Identify which cell holds the provided text, then report its [X, Y] central coordinate. 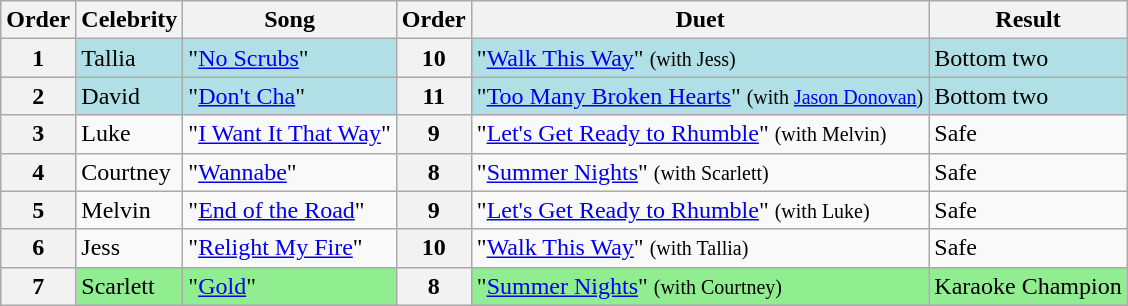
"Summer Nights" (with Courtney) [700, 286]
"Let's Get Ready to Rhumble" (with Luke) [700, 210]
Luke [130, 134]
"Relight My Fire" [290, 248]
"Let's Get Ready to Rhumble" (with Melvin) [700, 134]
"Gold" [290, 286]
"No Scrubs" [290, 58]
Scarlett [130, 286]
David [130, 96]
Courtney [130, 172]
Tallia [130, 58]
Result [1028, 20]
1 [38, 58]
"End of the Road" [290, 210]
"Don't Cha" [290, 96]
"Walk This Way" (with Tallia) [700, 248]
Duet [700, 20]
6 [38, 248]
4 [38, 172]
2 [38, 96]
Jess [130, 248]
Song [290, 20]
"Walk This Way" (with Jess) [700, 58]
Melvin [130, 210]
"Too Many Broken Hearts" (with Jason Donovan) [700, 96]
3 [38, 134]
"I Want It That Way" [290, 134]
11 [434, 96]
Karaoke Champion [1028, 286]
Celebrity [130, 20]
7 [38, 286]
5 [38, 210]
"Summer Nights" (with Scarlett) [700, 172]
"Wannabe" [290, 172]
